Identify which cell holds the provided text, then report its [x, y] central coordinate. 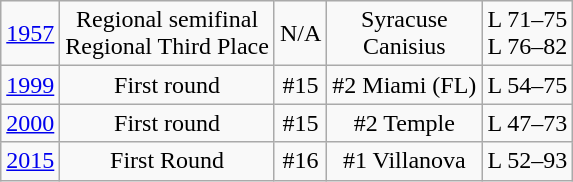
N/A [300, 34]
SyracuseCanisius [404, 34]
2000 [30, 123]
#2 Miami (FL) [404, 85]
L 47–73 [528, 123]
#2 Temple [404, 123]
L 71–75L 76–82 [528, 34]
Regional semifinalRegional Third Place [168, 34]
1957 [30, 34]
2015 [30, 161]
First Round [168, 161]
#1 Villanova [404, 161]
#16 [300, 161]
L 54–75 [528, 85]
L 52–93 [528, 161]
1999 [30, 85]
